For the text-containing cell, return its midpoint in (x, y) coordinate format. 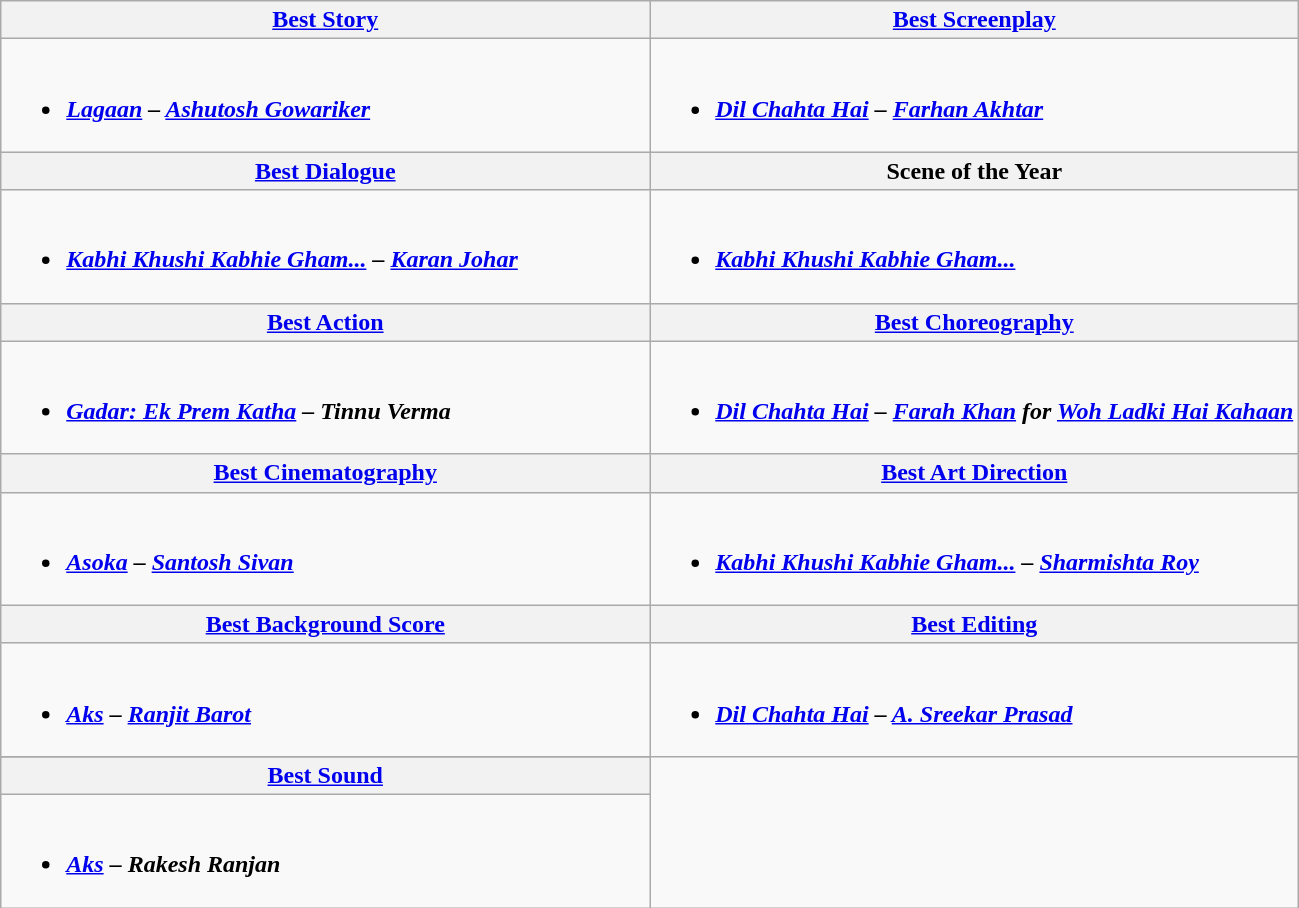
Best Dialogue (326, 171)
Asoka – Santosh Sivan (326, 548)
Best Screenplay (974, 20)
Gadar: Ek Prem Katha – Tinnu Verma (326, 398)
Best Choreography (974, 322)
Dil Chahta Hai – Farhan Akhtar (974, 96)
Dil Chahta Hai – A. Sreekar Prasad (974, 700)
Scene of the Year (974, 171)
Kabhi Khushi Kabhie Gham... (974, 246)
Best Editing (974, 624)
Best Art Direction (974, 473)
Best Story (326, 20)
Lagaan – Ashutosh Gowariker (326, 96)
Best Sound (326, 775)
Best Cinematography (326, 473)
Dil Chahta Hai – Farah Khan for Woh Ladki Hai Kahaan (974, 398)
Best Background Score (326, 624)
Aks – Ranjit Barot (326, 700)
Kabhi Khushi Kabhie Gham... – Karan Johar (326, 246)
Aks – Rakesh Ranjan (326, 850)
Kabhi Khushi Kabhie Gham... – Sharmishta Roy (974, 548)
Best Action (326, 322)
